Capture the cell that displays the provided text and extract its (x, y) central coordinate. 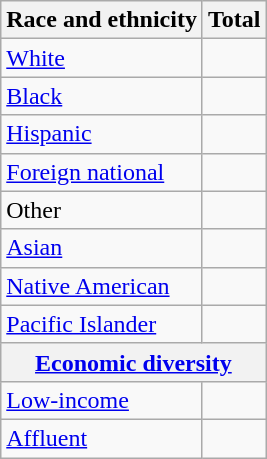
Asian (102, 248)
Economic diversity (134, 362)
Total (234, 20)
Black (102, 96)
Low-income (102, 400)
Native American (102, 286)
White (102, 58)
Race and ethnicity (102, 20)
Foreign national (102, 172)
Affluent (102, 438)
Pacific Islander (102, 324)
Other (102, 210)
Hispanic (102, 134)
